Return the (X, Y) coordinate for the center point of the cell that contains the specified text.  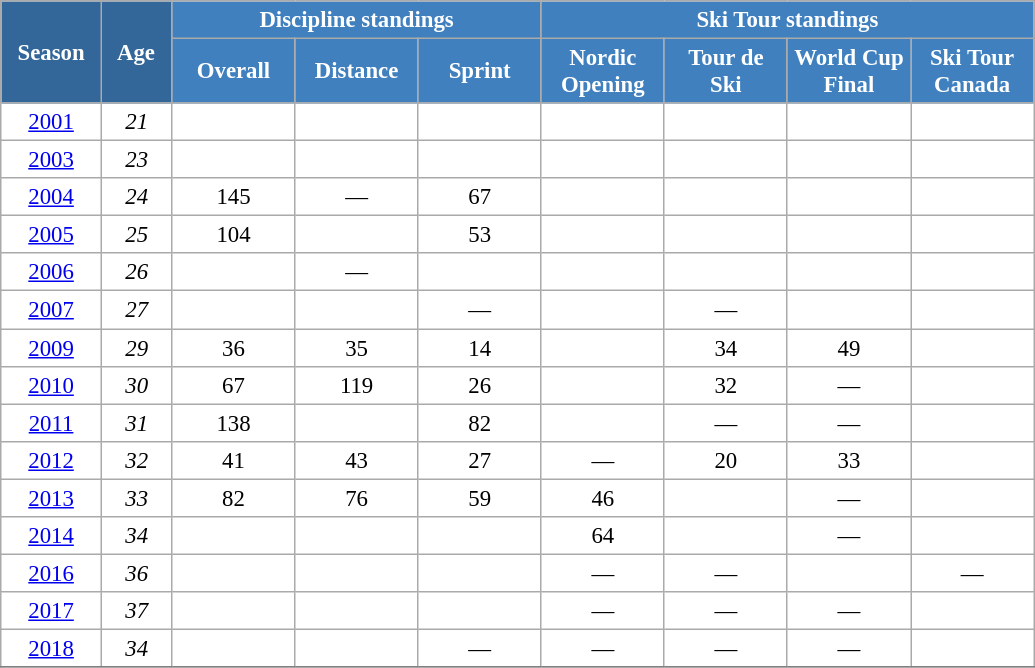
Age (136, 52)
2005 (52, 235)
37 (136, 611)
145 (234, 197)
Distance (356, 72)
21 (136, 122)
30 (136, 385)
Season (52, 52)
59 (480, 498)
2017 (52, 611)
49 (848, 348)
43 (356, 460)
2013 (52, 498)
NordicOpening (602, 72)
29 (136, 348)
2018 (52, 648)
2014 (52, 536)
2003 (52, 160)
31 (136, 423)
2007 (52, 310)
Overall (234, 72)
Ski TourCanada (972, 72)
25 (136, 235)
23 (136, 160)
Discipline standings (356, 20)
World CupFinal (848, 72)
14 (480, 348)
2004 (52, 197)
2016 (52, 573)
Ski Tour standings (787, 20)
119 (356, 385)
2001 (52, 122)
41 (234, 460)
Tour deSki (726, 72)
76 (356, 498)
138 (234, 423)
2011 (52, 423)
2012 (52, 460)
2009 (52, 348)
64 (602, 536)
20 (726, 460)
24 (136, 197)
104 (234, 235)
2010 (52, 385)
Sprint (480, 72)
46 (602, 498)
53 (480, 235)
2006 (52, 273)
35 (356, 348)
